Locate the cell with the specified text and output its [x, y] center coordinate. 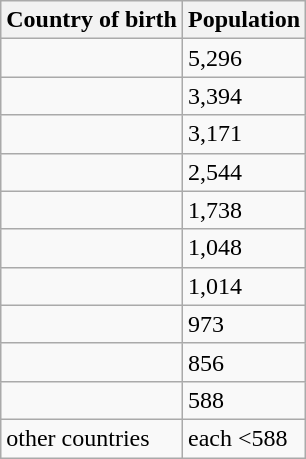
1,014 [244, 286]
3,171 [244, 134]
other countries [92, 438]
2,544 [244, 172]
1,048 [244, 248]
856 [244, 362]
1,738 [244, 210]
5,296 [244, 58]
3,394 [244, 96]
each <588 [244, 438]
973 [244, 324]
Country of birth [92, 20]
588 [244, 400]
Population [244, 20]
